From the cell containing the given text, extract its center point as [x, y] coordinate. 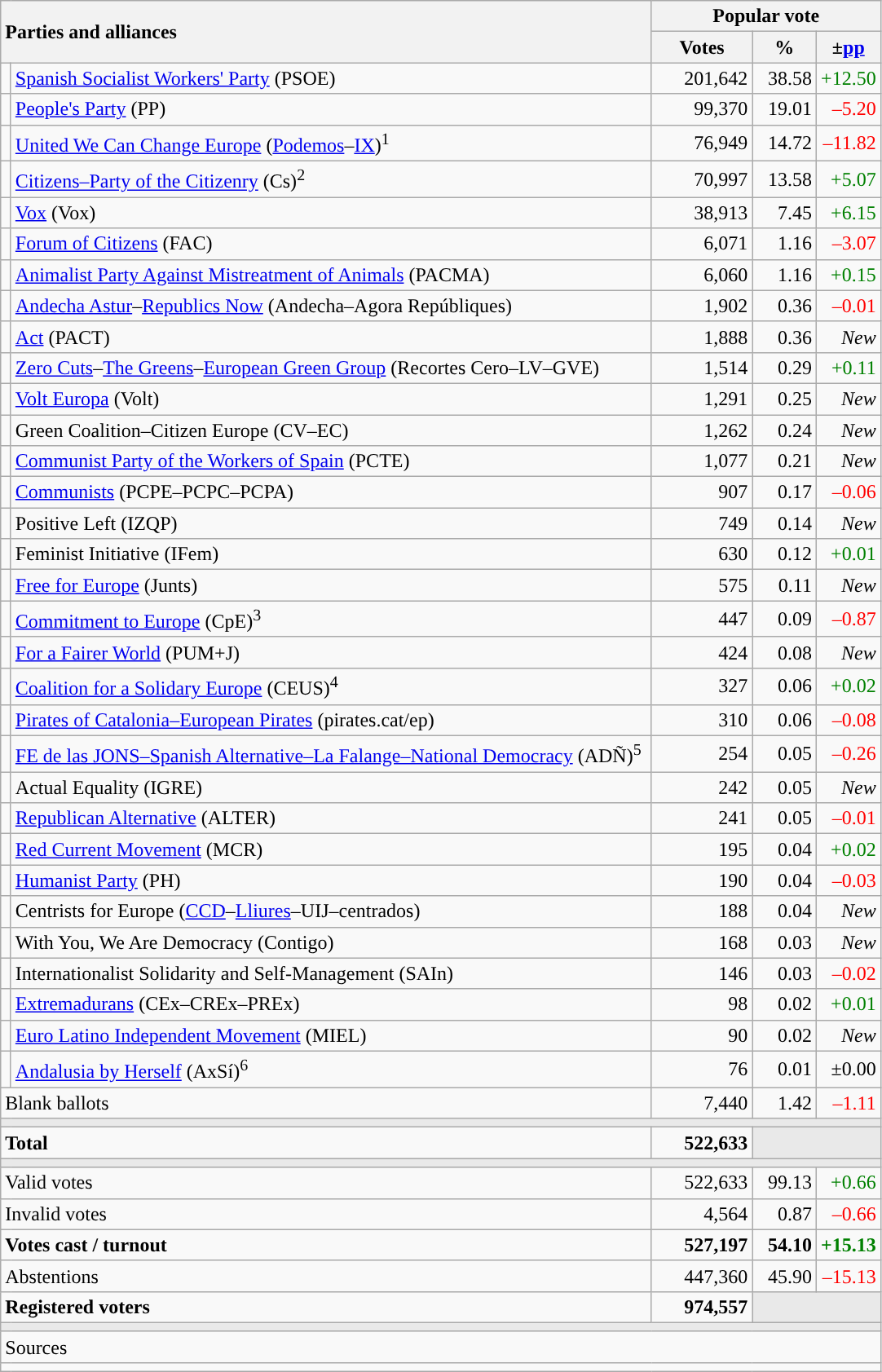
Parties and alliances [326, 32]
0.87 [784, 1214]
195 [702, 849]
% [784, 47]
–0.02 [848, 973]
±pp [848, 47]
7.45 [784, 213]
241 [702, 818]
Sources [440, 1347]
90 [702, 1035]
4,564 [702, 1214]
188 [702, 911]
0.09 [784, 620]
Forum of Citizens (FAC) [331, 244]
575 [702, 585]
749 [702, 523]
Humanist Party (PH) [331, 880]
–11.82 [848, 143]
Communists (PCPE–PCPC–PCPA) [331, 492]
Votes [702, 47]
1,888 [702, 337]
Andecha Astur–Republics Now (Andecha–Agora Repúbliques) [331, 306]
1.42 [784, 1103]
54.10 [784, 1245]
+5.07 [848, 179]
Extremadurans (CEx–CREx–PREx) [331, 1004]
Coalition for a Solidary Europe (CEUS)4 [331, 686]
447,360 [702, 1276]
630 [702, 554]
76,949 [702, 143]
0.01 [784, 1070]
–0.06 [848, 492]
0.24 [784, 430]
+6.15 [848, 213]
6,060 [702, 275]
Registered voters [326, 1307]
1,077 [702, 461]
19.01 [784, 109]
254 [702, 753]
6,071 [702, 244]
Volt Europa (Volt) [331, 399]
–1.11 [848, 1103]
Euro Latino Independent Movement (MIEL) [331, 1035]
0.11 [784, 585]
0.29 [784, 368]
Green Coalition–Citizen Europe (CV–EC) [331, 430]
38.58 [784, 78]
201,642 [702, 78]
Internationalist Solidarity and Self-Management (SAIn) [331, 973]
Spanish Socialist Workers' Party (PSOE) [331, 78]
Commitment to Europe (CpE)3 [331, 620]
0.14 [784, 523]
1,262 [702, 430]
For a Fairer World (PUM+J) [331, 652]
0.12 [784, 554]
+0.11 [848, 368]
0.21 [784, 461]
–5.20 [848, 109]
Popular vote [766, 16]
Pirates of Catalonia–European Pirates (pirates.cat/ep) [331, 720]
People's Party (PP) [331, 109]
+0.66 [848, 1183]
1,291 [702, 399]
Abstentions [326, 1276]
Act (PACT) [331, 337]
–0.87 [848, 620]
190 [702, 880]
99,370 [702, 109]
–0.26 [848, 753]
Total [326, 1143]
–0.03 [848, 880]
Centrists for Europe (CCD–Lliures–UIJ–centrados) [331, 911]
Free for Europe (Junts) [331, 585]
1,514 [702, 368]
FE de las JONS–Spanish Alternative–La Falange–National Democracy (ADÑ)5 [331, 753]
447 [702, 620]
0.17 [784, 492]
Valid votes [326, 1183]
7,440 [702, 1103]
Vox (Vox) [331, 213]
98 [702, 1004]
Citizens–Party of the Citizenry (Cs)2 [331, 179]
Feminist Initiative (IFem) [331, 554]
974,557 [702, 1307]
38,913 [702, 213]
–0.66 [848, 1214]
424 [702, 652]
0.08 [784, 652]
13.58 [784, 179]
70,997 [702, 179]
–3.07 [848, 244]
Zero Cuts–The Greens–European Green Group (Recortes Cero–LV–GVE) [331, 368]
+0.15 [848, 275]
327 [702, 686]
Red Current Movement (MCR) [331, 849]
±0.00 [848, 1070]
Votes cast / turnout [326, 1245]
–15.13 [848, 1276]
+15.13 [848, 1245]
+12.50 [848, 78]
With You, We Are Democracy (Contigo) [331, 942]
Blank ballots [326, 1103]
242 [702, 787]
Actual Equality (IGRE) [331, 787]
45.90 [784, 1276]
14.72 [784, 143]
Andalusia by Herself (AxSí)6 [331, 1070]
76 [702, 1070]
Republican Alternative (ALTER) [331, 818]
Invalid votes [326, 1214]
–0.08 [848, 720]
Animalist Party Against Mistreatment of Animals (PACMA) [331, 275]
United We Can Change Europe (Podemos–IX)1 [331, 143]
527,197 [702, 1245]
907 [702, 492]
168 [702, 942]
Positive Left (IZQP) [331, 523]
0.25 [784, 399]
1,902 [702, 306]
146 [702, 973]
310 [702, 720]
Communist Party of the Workers of Spain (PCTE) [331, 461]
99.13 [784, 1183]
